Scan for the cell matching the given text and deliver its (x, y) coordinate at center. 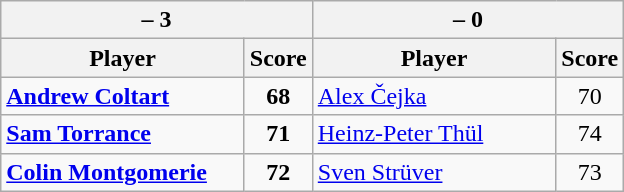
Heinz-Peter Thül (434, 134)
73 (590, 172)
– 0 (468, 20)
Alex Čejka (434, 96)
Colin Montgomerie (123, 172)
74 (590, 134)
Andrew Coltart (123, 96)
– 3 (157, 20)
72 (278, 172)
Sven Strüver (434, 172)
71 (278, 134)
Sam Torrance (123, 134)
70 (590, 96)
68 (278, 96)
